For the text-containing cell, return its midpoint in (X, Y) coordinate format. 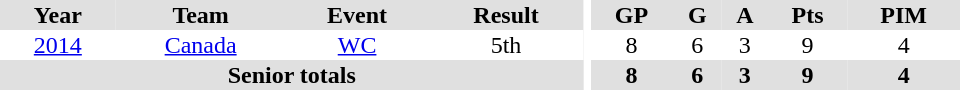
Event (358, 15)
Year (58, 15)
GP (631, 15)
Pts (808, 15)
Senior totals (292, 75)
Team (201, 15)
5th (506, 45)
PIM (904, 15)
WC (358, 45)
2014 (58, 45)
G (698, 15)
Canada (201, 45)
A (745, 15)
Result (506, 15)
